Provide the (x, y) coordinate of the cell's center where the given text is located.  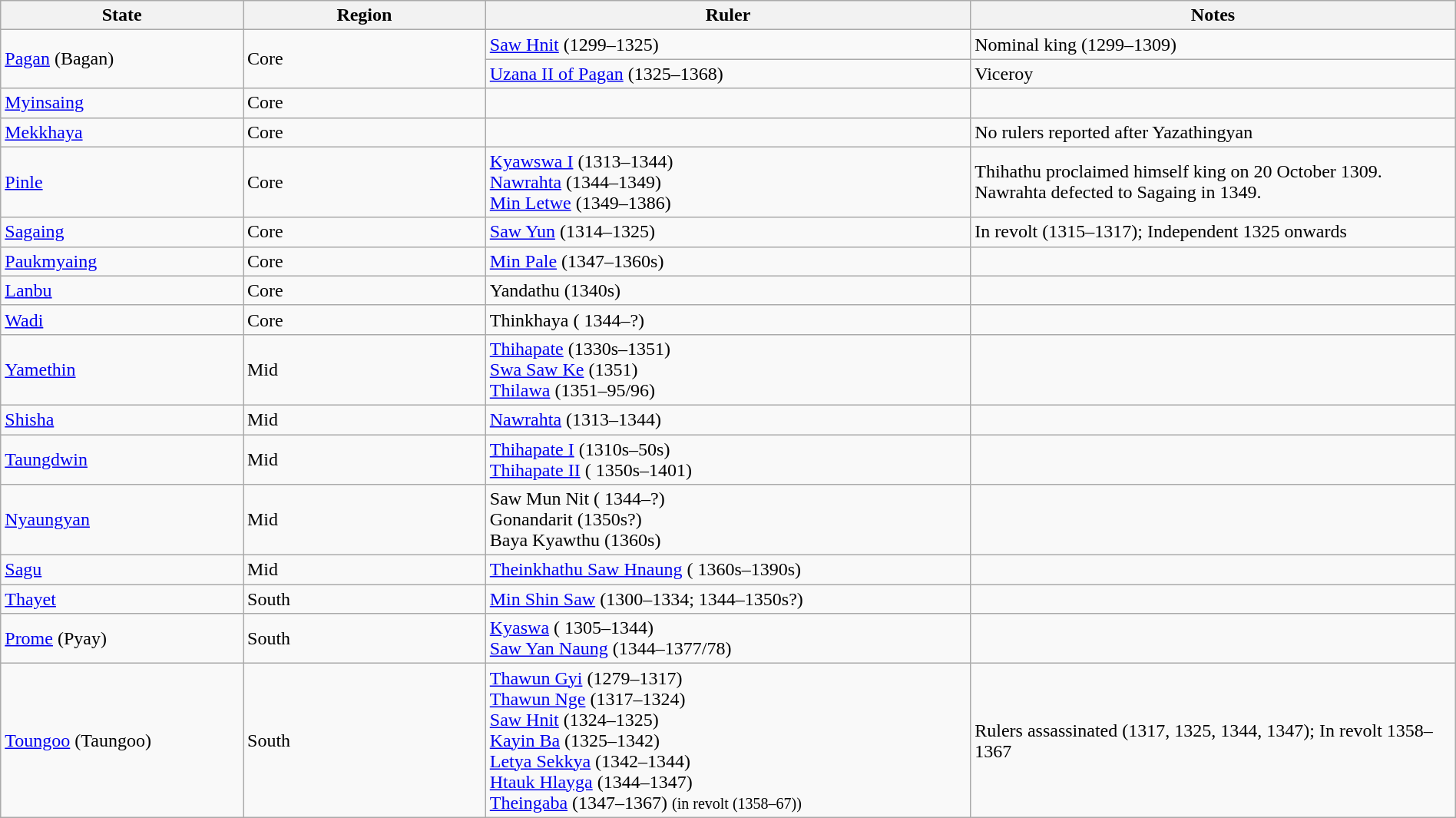
Notes (1213, 15)
Myinsaing (122, 103)
Thayet (122, 599)
Shisha (122, 419)
Mekkhaya (122, 132)
Kyawswa I (1313–1344) Nawrahta (1344–1349) Min Letwe (1349–1386) (728, 182)
Nominal king (1299–1309) (1213, 45)
Prome (Pyay) (122, 639)
Saw Mun Nit ( 1344–?) Gonandarit (1350s?) Baya Kyawthu (1360s) (728, 520)
Viceroy (1213, 74)
Uzana II of Pagan (1325–1368) (728, 74)
Lanbu (122, 290)
Ruler (728, 15)
Wadi (122, 320)
Taungdwin (122, 459)
Thihapate I (1310s–50s) Thihapate II ( 1350s–1401) (728, 459)
Thinkhaya ( 1344–?) (728, 320)
Thihathu proclaimed himself king on 20 October 1309. Nawrahta defected to Sagaing in 1349. (1213, 182)
Yamethin (122, 369)
Saw Hnit (1299–1325) (728, 45)
Sagu (122, 570)
Kyaswa ( 1305–1344) Saw Yan Naung (1344–1377/78) (728, 639)
Toungoo (Taungoo) (122, 740)
Rulers assassinated (1317, 1325, 1344, 1347); In revolt 1358–1367 (1213, 740)
Pinle (122, 182)
Thihapate (1330s–1351) Swa Saw Ke (1351) Thilawa (1351–95/96) (728, 369)
Pagan (Bagan) (122, 59)
Paukmyaing (122, 261)
No rulers reported after Yazathingyan (1213, 132)
Min Pale (1347–1360s) (728, 261)
Yandathu (1340s) (728, 290)
Region (364, 15)
In revolt (1315–1317); Independent 1325 onwards (1213, 232)
Sagaing (122, 232)
Nyaungyan (122, 520)
Min Shin Saw (1300–1334; 1344–1350s?) (728, 599)
State (122, 15)
Nawrahta (1313–1344) (728, 419)
Saw Yun (1314–1325) (728, 232)
Theinkhathu Saw Hnaung ( 1360s–1390s) (728, 570)
